Capture the cell that displays the provided text and extract its (x, y) central coordinate. 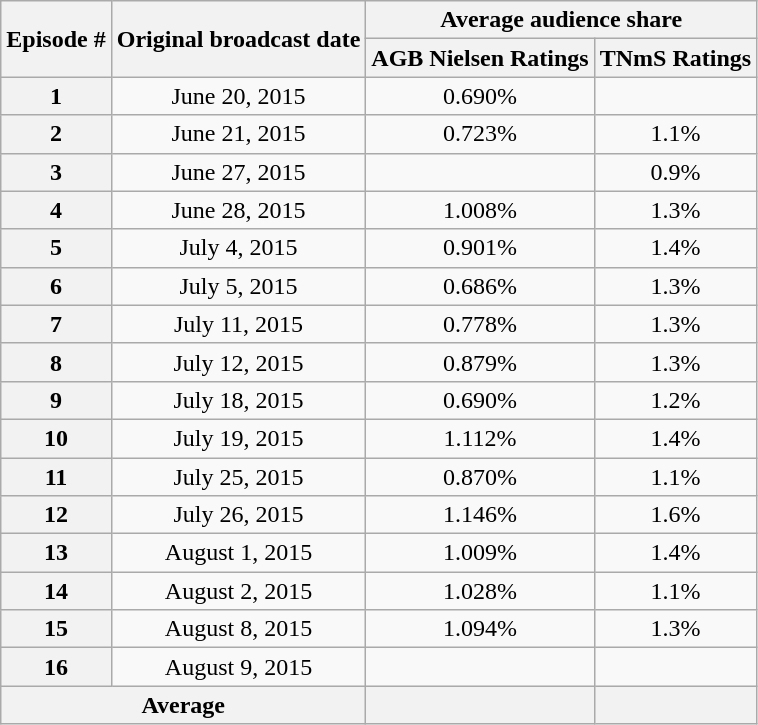
0.686% (480, 286)
July 19, 2015 (238, 438)
1.008% (480, 210)
1.6% (675, 515)
16 (56, 667)
1 (56, 96)
14 (56, 591)
2 (56, 134)
July 4, 2015 (238, 248)
August 1, 2015 (238, 553)
15 (56, 629)
1.028% (480, 591)
4 (56, 210)
July 25, 2015 (238, 477)
10 (56, 438)
July 26, 2015 (238, 515)
5 (56, 248)
Average (184, 705)
TNmS Ratings (675, 58)
July 5, 2015 (238, 286)
6 (56, 286)
0.778% (480, 324)
June 20, 2015 (238, 96)
3 (56, 172)
August 8, 2015 (238, 629)
June 28, 2015 (238, 210)
0.870% (480, 477)
July 11, 2015 (238, 324)
Original broadcast date (238, 39)
8 (56, 362)
August 9, 2015 (238, 667)
July 12, 2015 (238, 362)
1.009% (480, 553)
9 (56, 400)
0.723% (480, 134)
12 (56, 515)
0.901% (480, 248)
June 21, 2015 (238, 134)
7 (56, 324)
1.094% (480, 629)
1.112% (480, 438)
0.9% (675, 172)
Average audience share (562, 20)
1.2% (675, 400)
1.146% (480, 515)
August 2, 2015 (238, 591)
July 18, 2015 (238, 400)
13 (56, 553)
11 (56, 477)
0.879% (480, 362)
June 27, 2015 (238, 172)
Episode # (56, 39)
AGB Nielsen Ratings (480, 58)
